Provide the [x, y] coordinate of the cell's center where the given text is located.  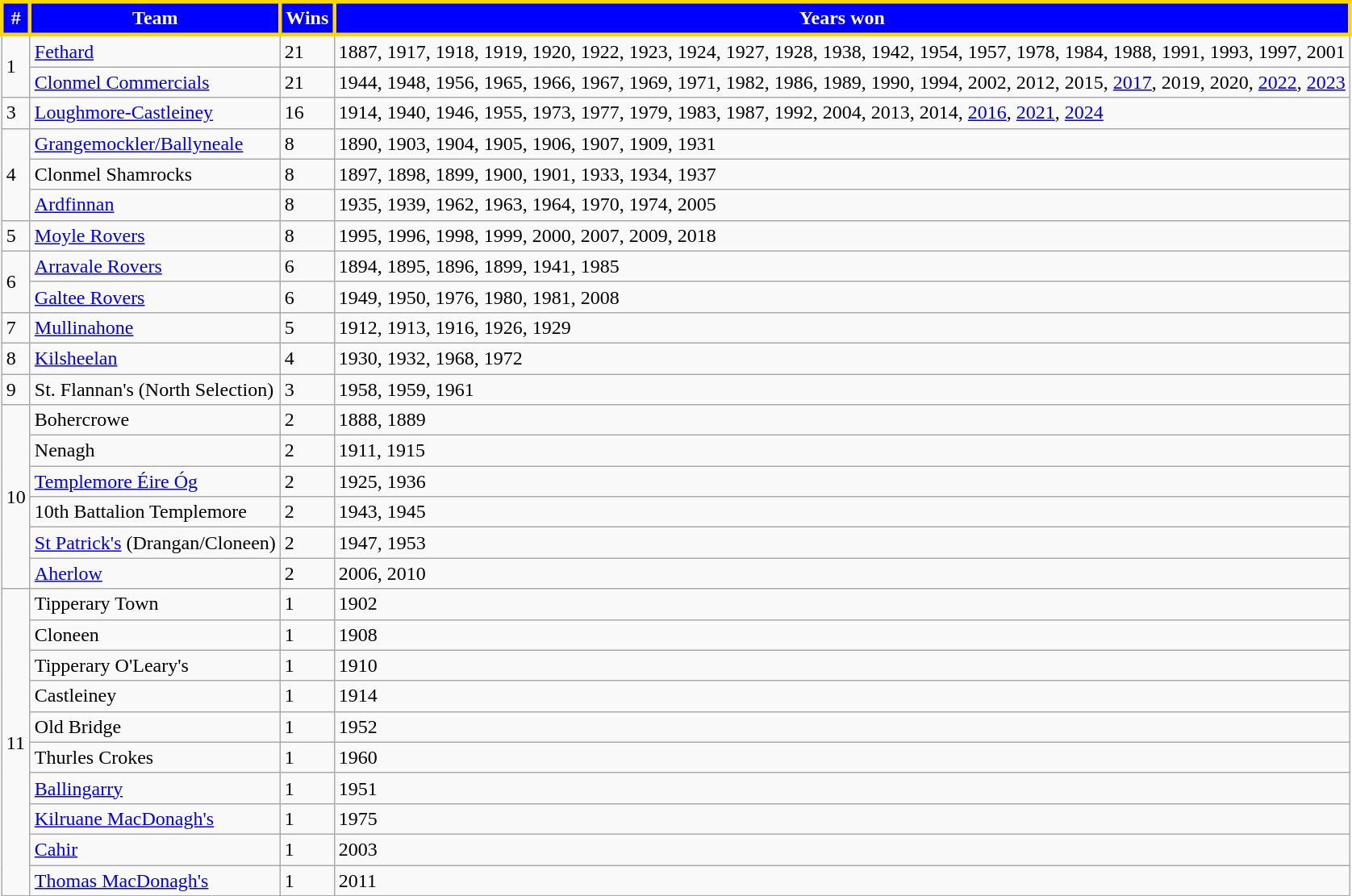
Loughmore-Castleiney [155, 113]
1949, 1950, 1976, 1980, 1981, 2008 [842, 297]
Grangemockler/Ballyneale [155, 144]
1894, 1895, 1896, 1899, 1941, 1985 [842, 266]
Kilruane MacDonagh's [155, 819]
Thurles Crokes [155, 757]
Clonmel Shamrocks [155, 174]
Galtee Rovers [155, 297]
1912, 1913, 1916, 1926, 1929 [842, 327]
1925, 1936 [842, 481]
1888, 1889 [842, 420]
11 [16, 742]
Tipperary O'Leary's [155, 665]
1958, 1959, 1961 [842, 390]
10 [16, 497]
Nenagh [155, 451]
1914, 1940, 1946, 1955, 1973, 1977, 1979, 1983, 1987, 1992, 2004, 2013, 2014, 2016, 2021, 2024 [842, 113]
1944, 1948, 1956, 1965, 1966, 1967, 1969, 1971, 1982, 1986, 1989, 1990, 1994, 2002, 2012, 2015, 2017, 2019, 2020, 2022, 2023 [842, 82]
Arravale Rovers [155, 266]
2006, 2010 [842, 573]
St Patrick's (Drangan/Cloneen) [155, 543]
Castleiney [155, 696]
Old Bridge [155, 727]
1975 [842, 819]
Clonmel Commercials [155, 82]
Kilsheelan [155, 358]
1947, 1953 [842, 543]
St. Flannan's (North Selection) [155, 390]
Cahir [155, 849]
10th Battalion Templemore [155, 512]
Moyle Rovers [155, 235]
Fethard [155, 51]
1897, 1898, 1899, 1900, 1901, 1933, 1934, 1937 [842, 174]
1910 [842, 665]
Years won [842, 18]
1935, 1939, 1962, 1963, 1964, 1970, 1974, 2005 [842, 205]
1951 [842, 788]
Templemore Éire Óg [155, 481]
Team [155, 18]
9 [16, 390]
7 [16, 327]
1908 [842, 635]
Ardfinnan [155, 205]
16 [307, 113]
2003 [842, 849]
Tipperary Town [155, 604]
1890, 1903, 1904, 1905, 1906, 1907, 1909, 1931 [842, 144]
Mullinahone [155, 327]
2011 [842, 880]
1943, 1945 [842, 512]
Bohercrowe [155, 420]
Cloneen [155, 635]
1887, 1917, 1918, 1919, 1920, 1922, 1923, 1924, 1927, 1928, 1938, 1942, 1954, 1957, 1978, 1984, 1988, 1991, 1993, 1997, 2001 [842, 51]
1930, 1932, 1968, 1972 [842, 358]
Ballingarry [155, 788]
Aherlow [155, 573]
1960 [842, 757]
1995, 1996, 1998, 1999, 2000, 2007, 2009, 2018 [842, 235]
1914 [842, 696]
Wins [307, 18]
1902 [842, 604]
Thomas MacDonagh's [155, 880]
1911, 1915 [842, 451]
1952 [842, 727]
# [16, 18]
